Return the [X, Y] coordinate for the center point of the cell that contains the specified text.  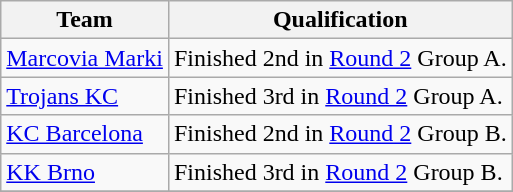
Marcovia Marki [85, 58]
KC Barcelona [85, 134]
Qualification [340, 20]
Finished 3rd in Round 2 Group B. [340, 172]
KK Brno [85, 172]
Finished 2nd in Round 2 Group B. [340, 134]
Team [85, 20]
Trojans KC [85, 96]
Finished 2nd in Round 2 Group A. [340, 58]
Finished 3rd in Round 2 Group A. [340, 96]
